Return [x, y] of the center of cell containing provided text 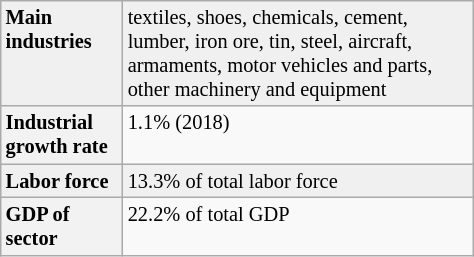
1.1% (2018) [298, 135]
Industrial growth rate [62, 135]
Labor force [62, 181]
13.3% of total labor force [298, 181]
GDP of sector [62, 226]
22.2% of total GDP [298, 226]
textiles, shoes, chemicals, cement, lumber, iron ore, tin, steel, aircraft, armaments, motor vehicles and parts, other machinery and equipment [298, 53]
Main industries [62, 53]
